Output the [X, Y] coordinate of the center of the cell containing the given text.  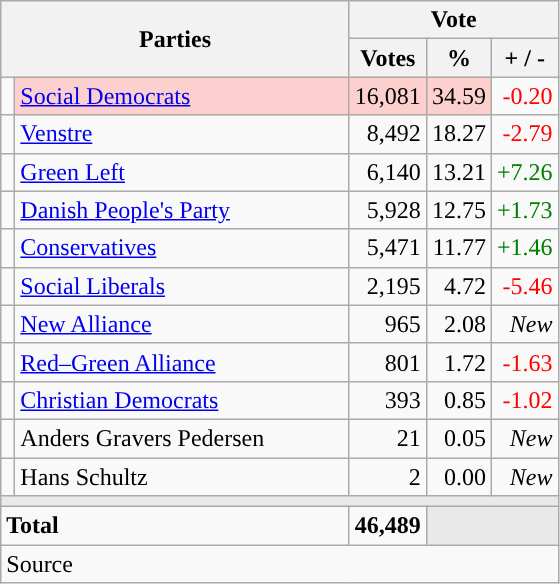
Social Democrats [182, 96]
34.59 [458, 96]
11.77 [458, 248]
+1.73 [524, 210]
Source [280, 564]
-2.79 [524, 134]
+7.26 [524, 172]
1.72 [458, 362]
13.21 [458, 172]
801 [388, 362]
0.05 [458, 438]
Danish People's Party [182, 210]
16,081 [388, 96]
Social Liberals [182, 286]
% [458, 58]
2 [388, 477]
46,489 [388, 526]
Total [176, 526]
Vote [454, 20]
2,195 [388, 286]
Conservatives [182, 248]
18.27 [458, 134]
+1.46 [524, 248]
-1.02 [524, 400]
5,471 [388, 248]
Anders Gravers Pedersen [182, 438]
Venstre [182, 134]
Christian Democrats [182, 400]
21 [388, 438]
0.85 [458, 400]
393 [388, 400]
965 [388, 324]
Green Left [182, 172]
6,140 [388, 172]
-0.20 [524, 96]
0.00 [458, 477]
12.75 [458, 210]
+ / - [524, 58]
-5.46 [524, 286]
2.08 [458, 324]
4.72 [458, 286]
Red–Green Alliance [182, 362]
Votes [388, 58]
8,492 [388, 134]
New Alliance [182, 324]
5,928 [388, 210]
Hans Schultz [182, 477]
Parties [176, 39]
-1.63 [524, 362]
